Capture the cell that displays the provided text and extract its (x, y) central coordinate. 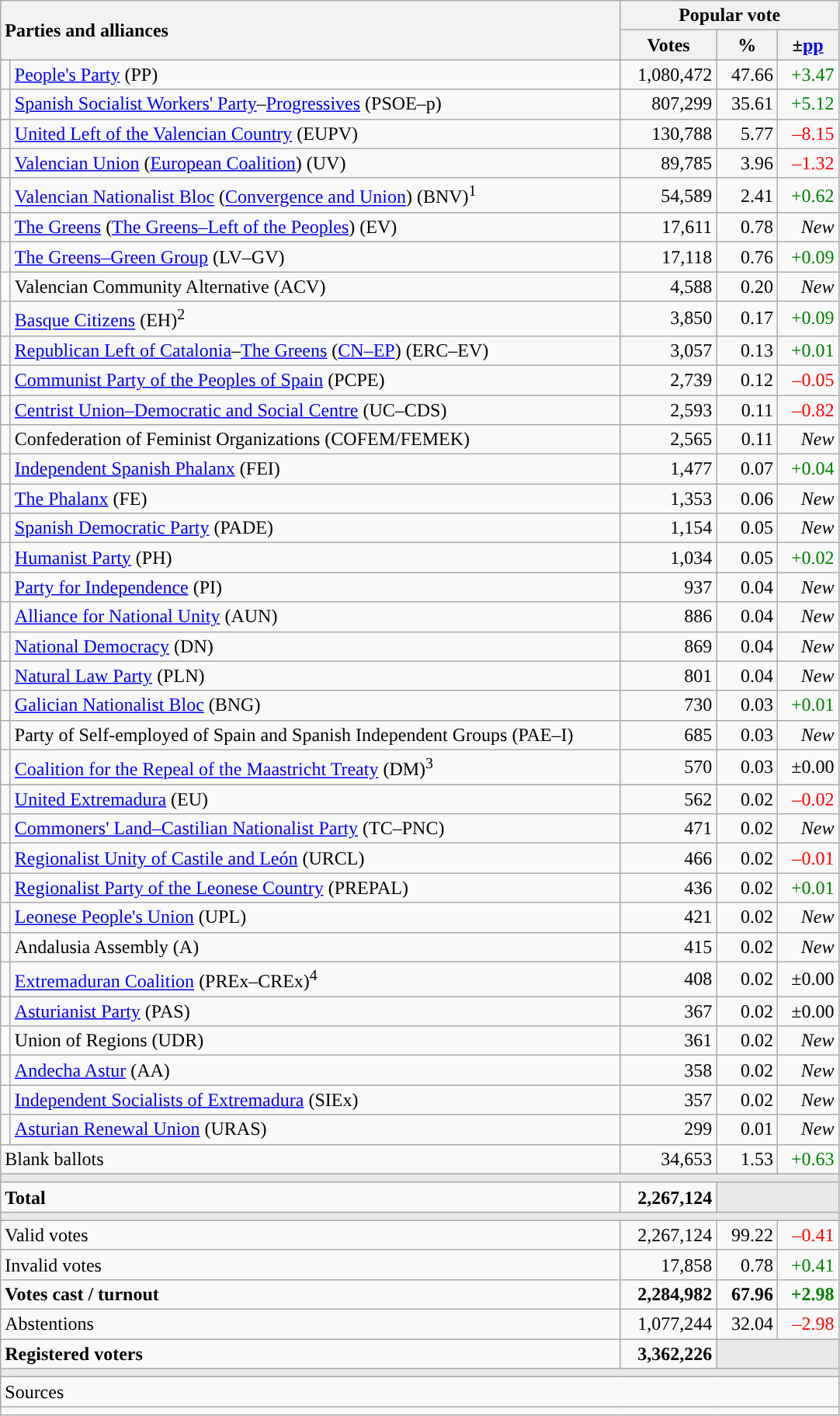
+0.62 (807, 196)
Spanish Socialist Workers' Party–Progressives (PSOE–p) (315, 104)
1,154 (668, 528)
United Left of the Valencian Country (EUPV) (315, 134)
5.77 (747, 134)
–2.98 (807, 1324)
Leonese People's Union (UPL) (315, 917)
Valencian Union (European Coalition) (UV) (315, 163)
358 (668, 1070)
±pp (807, 45)
–0.02 (807, 799)
Independent Socialists of Extremadura (SIEx) (315, 1100)
35.61 (747, 104)
2,284,982 (668, 1294)
0.13 (747, 350)
Regionalist Unity of Castile and León (URCL) (315, 858)
Extremaduran Coalition (PREx–CREx)4 (315, 979)
Abstentions (311, 1324)
Regionalist Party of the Leonese Country (PREPAL) (315, 888)
3,362,226 (668, 1354)
Votes (668, 45)
Sources (419, 1392)
32.04 (747, 1324)
0.12 (747, 380)
Independent Spanish Phalanx (FEI) (315, 469)
2,593 (668, 410)
0.76 (747, 257)
+0.41 (807, 1265)
1,080,472 (668, 75)
Galician Nationalist Bloc (BNG) (315, 705)
869 (668, 646)
Party of Self-employed of Spain and Spanish Independent Groups (PAE–I) (315, 735)
99.22 (747, 1235)
89,785 (668, 163)
Valid votes (311, 1235)
408 (668, 979)
+0.63 (807, 1159)
The Phalanx (FE) (315, 499)
17,858 (668, 1265)
3,850 (668, 318)
1.53 (747, 1159)
2,565 (668, 440)
0.17 (747, 318)
+2.98 (807, 1294)
Asturianist Party (PAS) (315, 1011)
Centrist Union–Democratic and Social Centre (UC–CDS) (315, 410)
3.96 (747, 163)
0.01 (747, 1129)
47.66 (747, 75)
730 (668, 705)
Republican Left of Catalonia–The Greens (CN–EP) (ERC–EV) (315, 350)
–0.05 (807, 380)
299 (668, 1129)
0.06 (747, 499)
–8.15 (807, 134)
54,589 (668, 196)
+5.12 (807, 104)
The Greens–Green Group (LV–GV) (315, 257)
421 (668, 917)
Alliance for National Unity (AUN) (315, 617)
Blank ballots (311, 1159)
801 (668, 676)
937 (668, 587)
1,477 (668, 469)
367 (668, 1011)
0.07 (747, 469)
685 (668, 735)
Commoners' Land–Castilian Nationalist Party (TC–PNC) (315, 829)
+0.04 (807, 469)
Votes cast / turnout (311, 1294)
807,299 (668, 104)
–0.41 (807, 1235)
Andalusia Assembly (A) (315, 947)
1,353 (668, 499)
Natural Law Party (PLN) (315, 676)
Communist Party of the Peoples of Spain (PCPE) (315, 380)
Valencian Community Alternative (ACV) (315, 287)
3,057 (668, 350)
570 (668, 767)
–0.01 (807, 858)
67.96 (747, 1294)
Andecha Astur (AA) (315, 1070)
1,034 (668, 558)
0.20 (747, 287)
–1.32 (807, 163)
Union of Regions (UDR) (315, 1041)
Asturian Renewal Union (URAS) (315, 1129)
Basque Citizens (EH)2 (315, 318)
1,077,244 (668, 1324)
17,611 (668, 228)
357 (668, 1100)
Humanist Party (PH) (315, 558)
471 (668, 829)
466 (668, 858)
34,653 (668, 1159)
Parties and alliances (311, 30)
886 (668, 617)
+0.02 (807, 558)
2.41 (747, 196)
The Greens (The Greens–Left of the Peoples) (EV) (315, 228)
4,588 (668, 287)
415 (668, 947)
National Democracy (DN) (315, 646)
United Extremadura (EU) (315, 799)
People's Party (PP) (315, 75)
361 (668, 1041)
Spanish Democratic Party (PADE) (315, 528)
Popular vote (730, 16)
Confederation of Feminist Organizations (COFEM/FEMEK) (315, 440)
17,118 (668, 257)
436 (668, 888)
562 (668, 799)
Registered voters (311, 1354)
Total (311, 1197)
+3.47 (807, 75)
Party for Independence (PI) (315, 587)
% (747, 45)
Coalition for the Repeal of the Maastricht Treaty (DM)3 (315, 767)
Invalid votes (311, 1265)
–0.82 (807, 410)
130,788 (668, 134)
2,739 (668, 380)
Valencian Nationalist Bloc (Convergence and Union) (BNV)1 (315, 196)
